Determine the (x, y) coordinate at the center of the cell enclosing the given text.  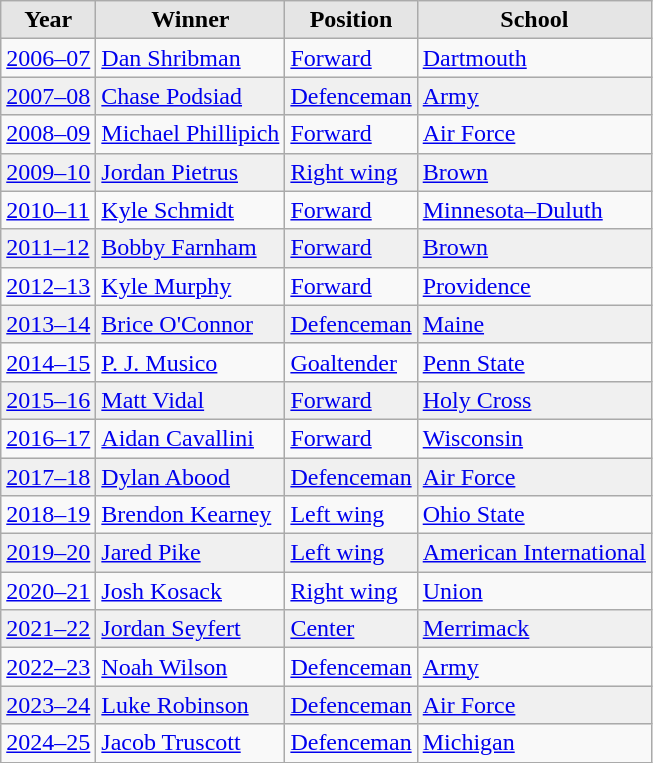
Wisconsin (534, 438)
School (534, 20)
2024–25 (48, 743)
Holy Cross (534, 400)
2023–24 (48, 705)
Minnesota–Duluth (534, 210)
Kyle Murphy (190, 286)
Michigan (534, 743)
2017–18 (48, 477)
Kyle Schmidt (190, 210)
Ohio State (534, 515)
2006–07 (48, 58)
2016–17 (48, 438)
2015–16 (48, 400)
Center (351, 629)
American International (534, 553)
2011–12 (48, 248)
Year (48, 20)
Jacob Truscott (190, 743)
Dan Shribman (190, 58)
Dartmouth (534, 58)
2018–19 (48, 515)
2019–20 (48, 553)
Jordan Pietrus (190, 172)
P. J. Musico (190, 362)
Maine (534, 324)
Position (351, 20)
Aidan Cavallini (190, 438)
Penn State (534, 362)
2010–11 (48, 210)
Jared Pike (190, 553)
2021–22 (48, 629)
Michael Phillipich (190, 134)
2022–23 (48, 667)
Union (534, 591)
Winner (190, 20)
Matt Vidal (190, 400)
Bobby Farnham (190, 248)
2007–08 (48, 96)
Brendon Kearney (190, 515)
Brice O'Connor (190, 324)
Josh Kosack (190, 591)
Goaltender (351, 362)
Noah Wilson (190, 667)
2008–09 (48, 134)
2014–15 (48, 362)
Luke Robinson (190, 705)
2012–13 (48, 286)
Providence (534, 286)
Merrimack (534, 629)
Jordan Seyfert (190, 629)
2009–10 (48, 172)
2013–14 (48, 324)
Dylan Abood (190, 477)
2020–21 (48, 591)
Chase Podsiad (190, 96)
